Locate the cell with the specified text and output its (x, y) center coordinate. 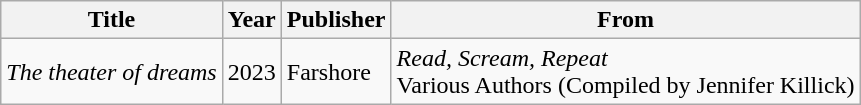
Read, Scream, RepeatVarious Authors (Compiled by Jennifer Killick) (626, 72)
The theater of dreams (112, 72)
From (626, 20)
Publisher (336, 20)
Year (252, 20)
2023 (252, 72)
Farshore (336, 72)
Title (112, 20)
